Return [x, y] of the center of cell containing provided text 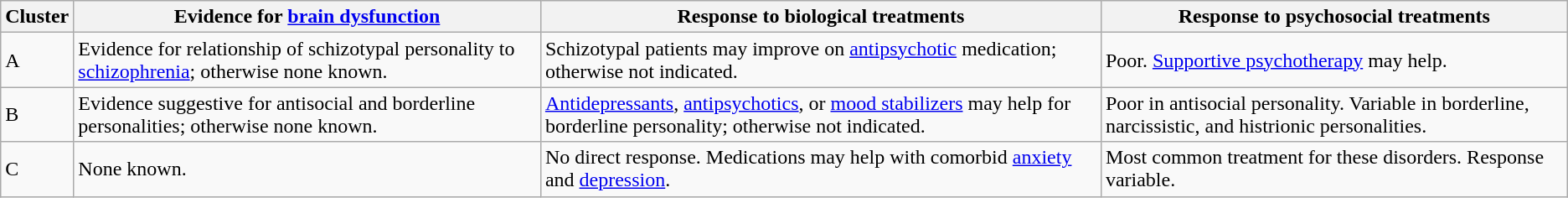
None known. [307, 169]
Poor in antisocial personality. Variable in borderline, narcissistic, and histrionic personalities. [1333, 114]
No direct response. Medications may help with comorbid anxiety and depression. [821, 169]
Cluster [37, 17]
Evidence suggestive for antisocial and borderline personalities; otherwise none known. [307, 114]
Response to psychosocial treatments [1333, 17]
Response to biological treatments [821, 17]
Evidence for relationship of schizotypal personality to schizophrenia; otherwise none known. [307, 60]
A [37, 60]
Evidence for brain dysfunction [307, 17]
Schizotypal patients may improve on antipsychotic medication; otherwise not indicated. [821, 60]
B [37, 114]
Antidepressants, antipsychotics, or mood stabilizers may help for borderline personality; otherwise not indicated. [821, 114]
Poor. Supportive psychotherapy may help. [1333, 60]
C [37, 169]
Most common treatment for these disorders. Response variable. [1333, 169]
